From the cell containing the given text, extract its center point as [X, Y] coordinate. 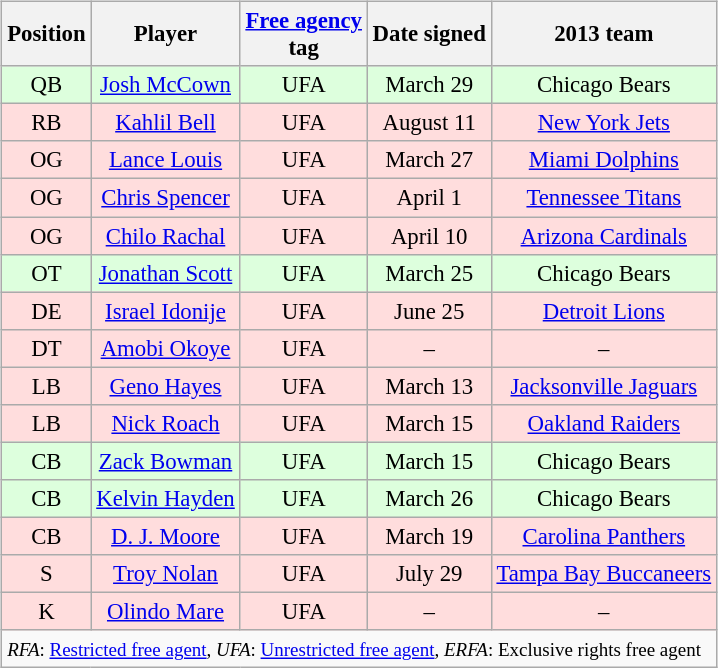
Carolina Panthers [604, 536]
RFA: Restricted free agent, UFA: Unrestricted free agent, ERFA: Exclusive rights free agent [360, 649]
OT [46, 273]
March 19 [429, 536]
RB [46, 123]
March 25 [429, 273]
Amobi Okoye [166, 348]
Detroit Lions [604, 311]
Nick Roach [166, 423]
April 10 [429, 235]
Jonathan Scott [166, 273]
Tampa Bay Buccaneers [604, 574]
DE [46, 311]
Oakland Raiders [604, 423]
Chris Spencer [166, 198]
New York Jets [604, 123]
Kelvin Hayden [166, 499]
April 1 [429, 198]
Israel Idonije [166, 311]
March 27 [429, 160]
March 13 [429, 386]
K [46, 611]
S [46, 574]
Chilo Rachal [166, 235]
Kahlil Bell [166, 123]
June 25 [429, 311]
D. J. Moore [166, 536]
Tennessee Titans [604, 198]
August 11 [429, 123]
Zack Bowman [166, 461]
Player [166, 34]
DT [46, 348]
2013 team [604, 34]
QB [46, 85]
Position [46, 34]
Arizona Cardinals [604, 235]
Jacksonville Jaguars [604, 386]
Troy Nolan [166, 574]
Geno Hayes [166, 386]
Lance Louis [166, 160]
Free agencytag [304, 34]
Josh McCown [166, 85]
July 29 [429, 574]
March 29 [429, 85]
Miami Dolphins [604, 160]
Olindo Mare [166, 611]
Date signed [429, 34]
March 26 [429, 499]
